Capture the cell that displays the provided text and extract its [X, Y] central coordinate. 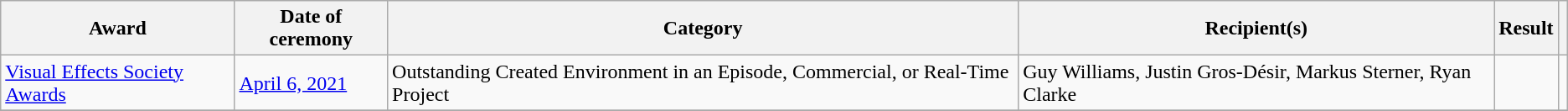
April 6, 2021 [312, 82]
Result [1526, 29]
Guy Williams, Justin Gros-Désir, Markus Sterner, Ryan Clarke [1256, 82]
Outstanding Created Environment in an Episode, Commercial, or Real-Time Project [704, 82]
Category [704, 29]
Award [117, 29]
Visual Effects Society Awards [117, 82]
Recipient(s) [1256, 29]
Date of ceremony [312, 29]
